Determine the [X, Y] coordinate at the center of the cell enclosing the given text.  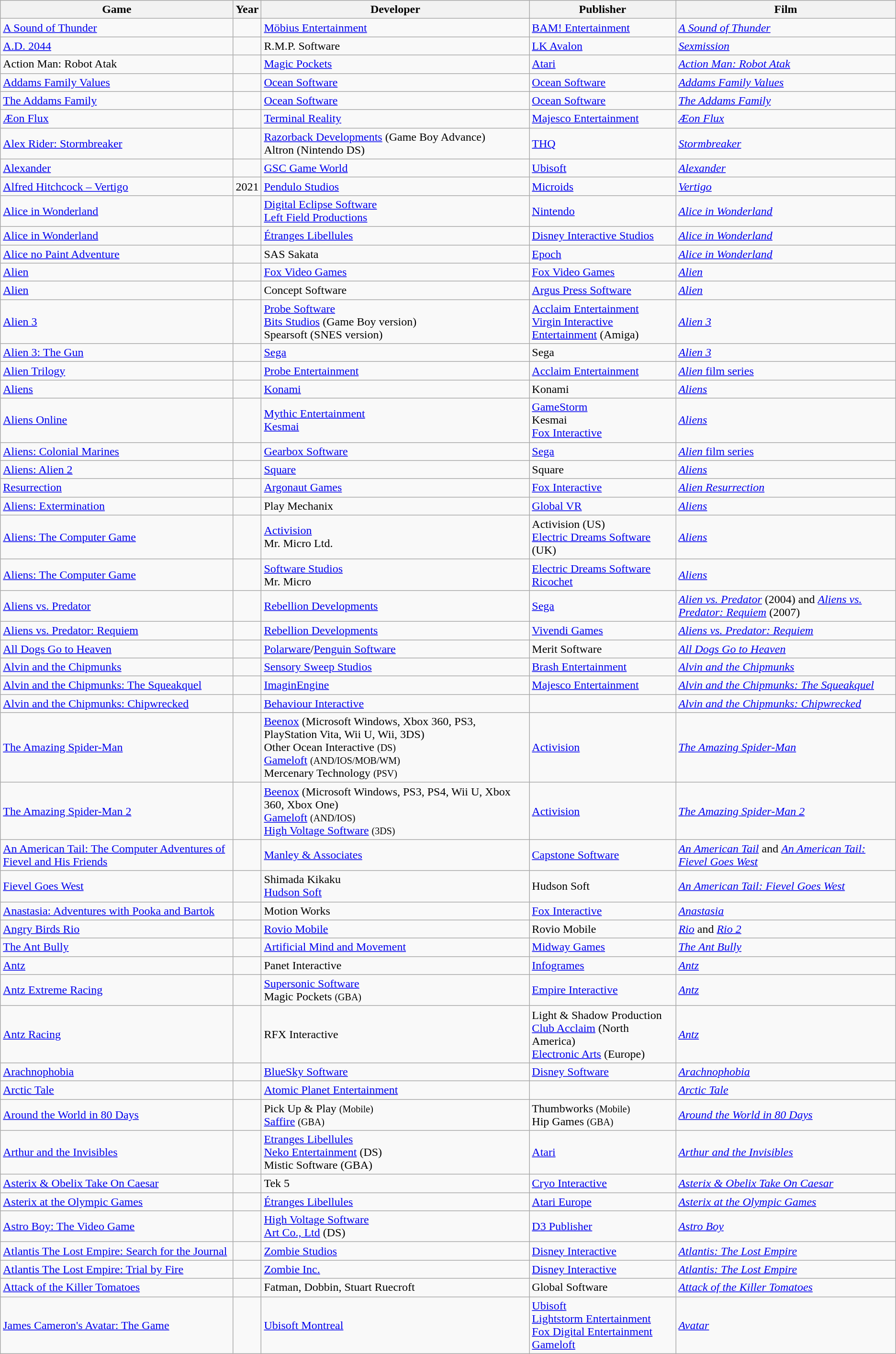
Acclaim Entertainment [603, 371]
Tek 5 [395, 1184]
Möbius Entertainment [395, 28]
Game [117, 10]
Avatar [786, 1325]
Disney Interactive Studios [603, 235]
Developer [395, 10]
Infogrames [603, 965]
Manley & Associates [395, 855]
GSC Game World [395, 168]
Artificial Mind and Movement [395, 947]
Light & Shadow ProductionClub Acclaim (North America)Electronic Arts (Europe) [603, 1034]
Epoch [603, 254]
Stormbreaker [786, 144]
James Cameron's Avatar: The Game [117, 1325]
Anastasia: Adventures with Pooka and Bartok [117, 911]
Activision (US) Electric Dreams Software (UK) [603, 537]
Fatman, Dobbin, Stuart Ruecroft [395, 1287]
Capstone Software [603, 855]
2021 [247, 186]
An American Tail: The Computer Adventures of Fievel and His Friends [117, 855]
SAS Sakata [395, 254]
Beenox (Microsoft Windows, PS3, PS4, Wii U, Xbox 360, Xbox One)Gameloft (AND/IOS)High Voltage Software (3DS) [395, 811]
Publisher [603, 10]
Year [247, 10]
Alfred Hitchcock – Vertigo [117, 186]
Astro Boy [786, 1226]
BlueSky Software [395, 1072]
Zombie Studios [395, 1251]
Aliens vs. Predator [117, 606]
BAM! Entertainment [603, 28]
Aliens: Alien 2 [117, 470]
Zombie Inc. [395, 1269]
Global Software [603, 1287]
Acclaim EntertainmentVirgin Interactive Entertainment (Amiga) [603, 322]
Atomic Planet Entertainment [395, 1090]
Disney Software [603, 1072]
An American Tail and An American Tail: Fievel Goes West [786, 855]
Rio and Rio 2 [786, 929]
Terminal Reality [395, 119]
Concept Software [395, 291]
THQ [603, 144]
Vertigo [786, 186]
Antz Racing [117, 1034]
Alien Resurrection [786, 488]
GameStormKesmaiFox Interactive [603, 420]
Ubisoft [603, 168]
Aliens: Extermination [117, 506]
Magic Pockets [395, 64]
LK Avalon [603, 46]
Play Mechanix [395, 506]
Alien vs. Predator (2004) and Aliens vs. Predator: Requiem (2007) [786, 606]
Alien Trilogy [117, 371]
Probe SoftwareBits Studios (Game Boy version)Spearsoft (SNES version) [395, 322]
Activision Mr. Micro Ltd. [395, 537]
Electric Dreams SoftwareRicochet [603, 574]
Aliens Online [117, 420]
Anastasia [786, 911]
Alice no Paint Adventure [117, 254]
Shimada Kikaku Hudson Soft [395, 886]
Sexmission [786, 46]
Vivendi Games [603, 630]
Global VR [603, 506]
ImaginEngine [395, 685]
Behaviour Interactive [395, 704]
A.D. 2044 [117, 46]
An American Tail: Fievel Goes West [786, 886]
Antz Extreme Racing [117, 990]
Resurrection [117, 488]
Sensory Sweep Studios [395, 667]
Probe Entertainment [395, 371]
Midway Games [603, 947]
Astro Boy: The Video Game [117, 1226]
Alex Rider: Stormbreaker [117, 144]
Alien 3: The Gun [117, 353]
Panet Interactive [395, 965]
Motion Works [395, 911]
High Voltage SoftwareArt Co., Ltd (DS) [395, 1226]
Atlantis The Lost Empire: Search for the Journal [117, 1251]
Merit Software [603, 649]
Razorback Developments (Game Boy Advance)Altron (Nintendo DS) [395, 144]
Argus Press Software [603, 291]
Hudson Soft [603, 886]
D3 Publisher [603, 1226]
Atari Europe [603, 1202]
Aliens: Colonial Marines [117, 451]
Film [786, 10]
Etranges LibellulesNeko Entertainment (DS)Mistic Software (GBA) [395, 1153]
Thumbworks (Mobile)Hip Games (GBA) [603, 1114]
Brash Entertainment [603, 667]
Digital Eclipse SoftwareLeft Field Productions [395, 211]
Microids [603, 186]
Empire Interactive [603, 990]
Angry Birds Rio [117, 929]
Pendulo Studios [395, 186]
Supersonic SoftwareMagic Pockets (GBA) [395, 990]
Ubisoft Montreal [395, 1325]
UbisoftLightstorm EntertainmentFox Digital EntertainmentGameloft [603, 1325]
R.M.P. Software [395, 46]
Polarware/Penguin Software [395, 649]
Gearbox Software [395, 451]
Argonaut Games [395, 488]
Fievel Goes West [117, 886]
Mythic EntertainmentKesmai [395, 420]
Cryo Interactive [603, 1184]
Software Studios Mr. Micro [395, 574]
Atlantis The Lost Empire: Trial by Fire [117, 1269]
RFX Interactive [395, 1034]
Nintendo [603, 211]
Pick Up & Play (Mobile)Saffire (GBA) [395, 1114]
